Scan for the cell matching the given text and deliver its (X, Y) coordinate at center. 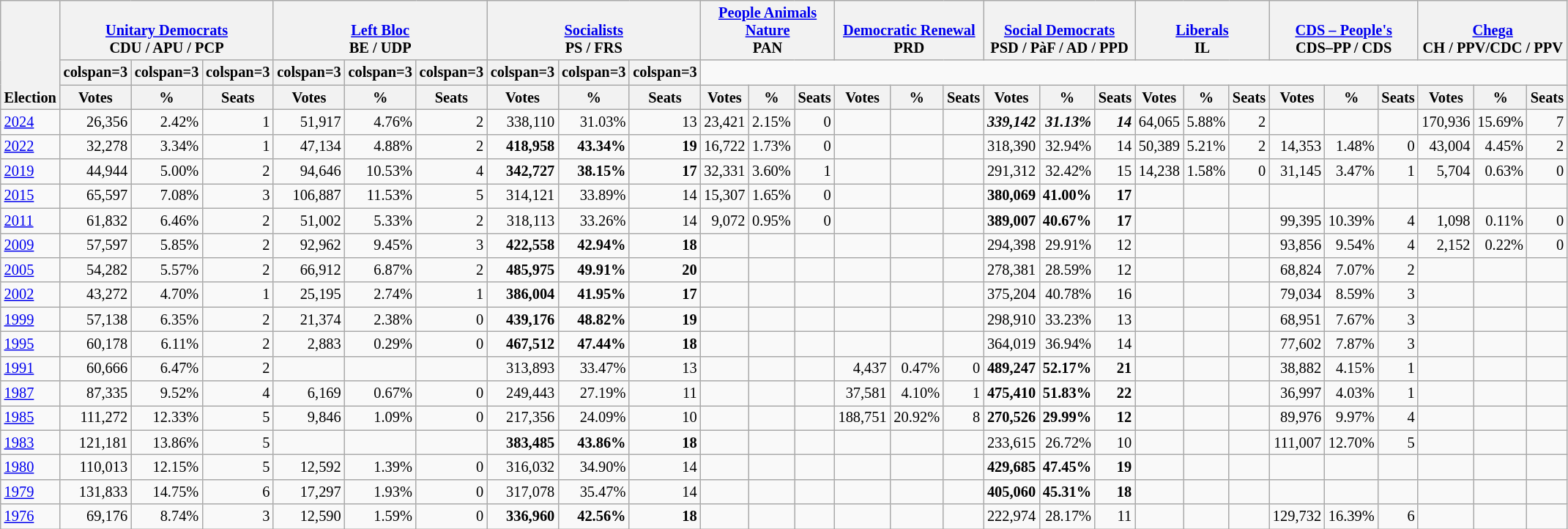
47.45% (1067, 467)
317,078 (523, 492)
313,893 (523, 369)
318,113 (523, 221)
467,512 (523, 344)
68,951 (1297, 319)
405,060 (1011, 492)
6.35% (167, 319)
4,437 (863, 369)
28.59% (1067, 270)
1985 (31, 418)
5.00% (167, 171)
52.17% (1067, 369)
129,732 (1297, 517)
32.94% (1067, 147)
2,152 (1446, 245)
7.67% (1352, 319)
12.15% (167, 467)
249,443 (523, 393)
9,846 (309, 418)
LiberalsIL (1203, 30)
31,145 (1297, 171)
7.08% (167, 196)
66,912 (309, 270)
298,910 (1011, 319)
35.47% (593, 492)
21,374 (309, 319)
2011 (31, 221)
33.89% (593, 196)
92,962 (309, 245)
418,958 (523, 147)
94,646 (309, 171)
Unitary DemocratsCDU / APU / PCP (167, 30)
57,597 (95, 245)
10.53% (381, 171)
2.74% (381, 295)
37,581 (863, 393)
336,960 (523, 517)
170,936 (1446, 122)
111,272 (95, 418)
0.29% (381, 344)
12,590 (309, 517)
6.87% (381, 270)
23,421 (725, 122)
38,882 (1297, 369)
27.19% (593, 393)
14.75% (167, 492)
4.45% (1500, 147)
65,597 (95, 196)
9,072 (725, 221)
26.72% (1067, 443)
41.00% (1067, 196)
13.86% (167, 443)
43,272 (95, 295)
29.91% (1067, 245)
4.15% (1352, 369)
121,181 (95, 443)
5.85% (167, 245)
87,335 (95, 393)
12,592 (309, 467)
36,997 (1297, 393)
34.90% (593, 467)
217,356 (523, 418)
48.82% (593, 319)
106,887 (309, 196)
14,238 (1159, 171)
26,356 (95, 122)
33.26% (593, 221)
1.09% (381, 418)
278,381 (1011, 270)
43.34% (593, 147)
10.39% (1352, 221)
1987 (31, 393)
36.94% (1067, 344)
40.67% (1067, 221)
9.45% (381, 245)
389,007 (1011, 221)
6.11% (167, 344)
ChegaCH / PPV/CDC / PPV (1493, 30)
1.65% (771, 196)
1.59% (381, 517)
43.86% (593, 443)
20 (665, 270)
8 (964, 418)
1.48% (1352, 147)
24.09% (593, 418)
2.42% (167, 122)
2009 (31, 245)
380,069 (1011, 196)
45.31% (1067, 492)
14,353 (1297, 147)
68,824 (1297, 270)
375,204 (1011, 295)
4.10% (917, 393)
16 (1115, 295)
2022 (31, 147)
69,176 (95, 517)
386,004 (523, 295)
49.91% (593, 270)
1.73% (771, 147)
2019 (31, 171)
485,975 (523, 270)
111,007 (1297, 443)
Left BlocBE / UDP (380, 30)
364,019 (1011, 344)
64,065 (1159, 122)
12.70% (1352, 443)
99,395 (1297, 221)
9.52% (167, 393)
42.94% (593, 245)
489,247 (1011, 369)
93,856 (1297, 245)
314,121 (523, 196)
CDS – People'sCDS–PP / CDS (1343, 30)
291,312 (1011, 171)
21 (1115, 369)
2.15% (771, 122)
5,704 (1446, 171)
89,976 (1297, 418)
11.53% (381, 196)
0.67% (381, 393)
8.74% (167, 517)
9.97% (1352, 418)
439,176 (523, 319)
15,307 (725, 196)
54,282 (95, 270)
4.88% (381, 147)
60,178 (95, 344)
41.95% (593, 295)
2002 (31, 295)
1991 (31, 369)
6.47% (167, 369)
1.39% (381, 467)
318,390 (1011, 147)
233,615 (1011, 443)
0.47% (917, 369)
1983 (31, 443)
28.17% (1067, 517)
110,013 (95, 467)
2015 (31, 196)
61,832 (95, 221)
5.88% (1206, 122)
Democratic RenewalPRD (910, 30)
32,331 (725, 171)
6,169 (309, 393)
5.21% (1206, 147)
0.95% (771, 221)
4.76% (381, 122)
16.39% (1352, 517)
8.59% (1352, 295)
15 (1115, 171)
1979 (31, 492)
0.11% (1500, 221)
40.78% (1067, 295)
2.38% (381, 319)
2024 (31, 122)
0.22% (1500, 245)
5.33% (381, 221)
47.44% (593, 344)
1976 (31, 517)
131,833 (95, 492)
20.92% (917, 418)
222,974 (1011, 517)
6.46% (167, 221)
1.58% (1206, 171)
43,004 (1446, 147)
15.69% (1500, 122)
12.33% (167, 418)
1980 (31, 467)
7 (1547, 122)
383,485 (523, 443)
29.99% (1067, 418)
1,098 (1446, 221)
51.83% (1067, 393)
422,558 (523, 245)
31.03% (593, 122)
3.47% (1352, 171)
77,602 (1297, 344)
0.63% (1500, 171)
429,685 (1011, 467)
294,398 (1011, 245)
SocialistsPS / FRS (594, 30)
16,722 (725, 147)
47,134 (309, 147)
4.70% (167, 295)
17,297 (309, 492)
475,410 (1011, 393)
22 (1115, 393)
31.13% (1067, 122)
Social DemocratsPSD / PàF / AD / PPD (1059, 30)
42.56% (593, 517)
9.54% (1352, 245)
25,195 (309, 295)
188,751 (863, 418)
5.57% (167, 270)
51,002 (309, 221)
32.42% (1067, 171)
7.87% (1352, 344)
3.60% (771, 171)
44,944 (95, 171)
2005 (31, 270)
1995 (31, 344)
Election (31, 54)
339,142 (1011, 122)
1999 (31, 319)
270,526 (1011, 418)
60,666 (95, 369)
3.34% (167, 147)
33.47% (593, 369)
33.23% (1067, 319)
316,032 (523, 467)
People Animals NaturePAN (768, 30)
1.93% (381, 492)
32,278 (95, 147)
342,727 (523, 171)
2,883 (309, 344)
51,917 (309, 122)
7.07% (1352, 270)
38.15% (593, 171)
57,138 (95, 319)
338,110 (523, 122)
4.03% (1352, 393)
79,034 (1297, 295)
50,389 (1159, 147)
